Locate the cell with the specified text and output its (x, y) center coordinate. 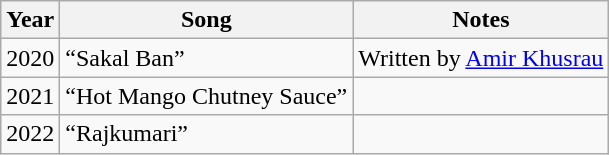
Year (30, 20)
Written by Amir Khusrau (481, 58)
“Sakal Ban” (206, 58)
Notes (481, 20)
“Hot Mango Chutney Sauce” (206, 96)
2021 (30, 96)
2020 (30, 58)
“Rajkumari” (206, 134)
2022 (30, 134)
Song (206, 20)
